Search for the cell housing the specified text and yield its [x, y] center coordinate. 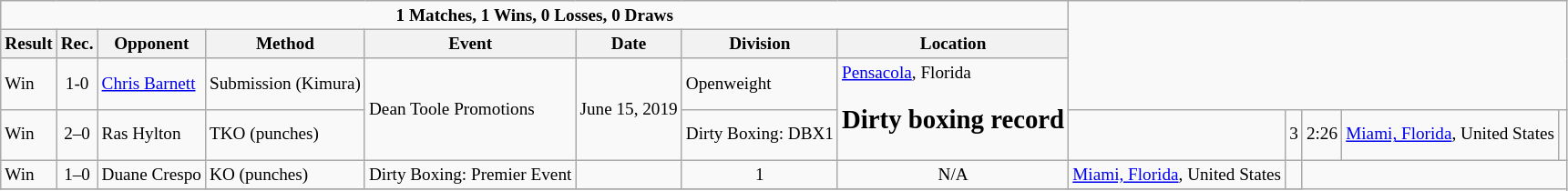
Result [29, 44]
1-0 [77, 84]
TKO (punches) [284, 135]
Dirty Boxing: Premier Event [470, 175]
Chris Barnett [151, 84]
Event [470, 44]
Ras Hylton [151, 135]
Openweight [760, 84]
Dean Toole Promotions [470, 109]
Location [953, 44]
Duane Crespo [151, 175]
June 15, 2019 [629, 109]
Division [760, 44]
Opponent [151, 44]
KO (punches) [284, 175]
2–0 [77, 135]
Date [629, 44]
Pensacola, Florida Dirty boxing record [953, 109]
2:26 [1321, 135]
1–0 [77, 175]
1 [760, 175]
N/A [953, 175]
Submission (Kimura) [284, 84]
Dirty Boxing: DBX1 [760, 135]
3 [1294, 135]
Method [284, 44]
Rec. [77, 44]
1 Matches, 1 Wins, 0 Losses, 0 Draws [535, 15]
